Pinpoint the cell where the given text exists, returning its (X, Y) midpoint coordinate. 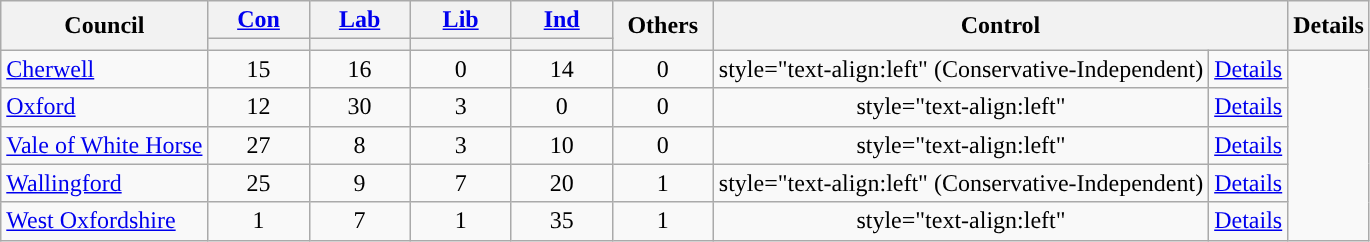
Wallingford (104, 183)
Control (1000, 26)
8 (360, 145)
12 (258, 107)
30 (360, 107)
Oxford (104, 107)
Others (662, 26)
25 (258, 183)
Ind (562, 20)
9 (360, 183)
20 (562, 183)
Council (104, 26)
Lab (360, 20)
35 (562, 221)
West Oxfordshire (104, 221)
14 (562, 69)
10 (562, 145)
Con (258, 20)
Lib (460, 20)
15 (258, 69)
27 (258, 145)
Vale of White Horse (104, 145)
Cherwell (104, 69)
16 (360, 69)
